Return the [X, Y] coordinate for the center point of the cell that contains the specified text.  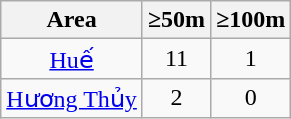
11 [176, 59]
2 [176, 98]
≥50m [176, 20]
≥100m [251, 20]
Huế [72, 59]
1 [251, 59]
Area [72, 20]
Hương Thủy [72, 98]
0 [251, 98]
